Scan for the cell matching the given text and deliver its [X, Y] coordinate at center. 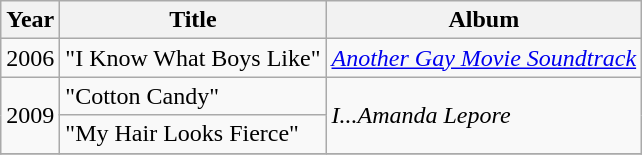
I...Amanda Lepore [484, 115]
Title [193, 20]
2006 [30, 58]
2009 [30, 115]
"I Know What Boys Like" [193, 58]
Album [484, 20]
Another Gay Movie Soundtrack [484, 58]
"My Hair Looks Fierce" [193, 134]
"Cotton Candy" [193, 96]
Year [30, 20]
